Identify which cell holds the provided text, then report its (x, y) central coordinate. 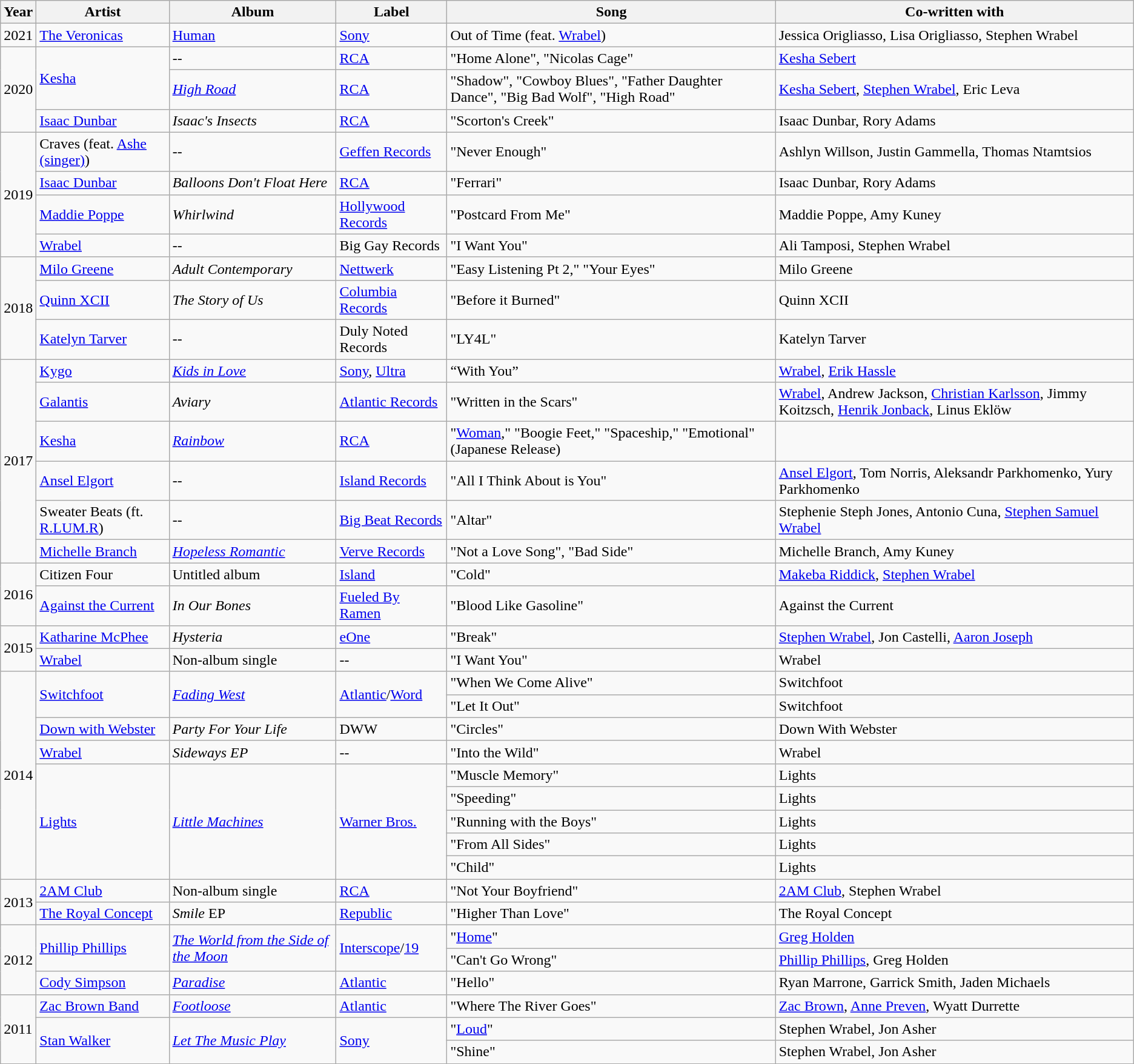
Maddie Poppe, Amy Kuney (955, 214)
"Muscle Memory" (611, 775)
"Circles" (611, 729)
"Break" (611, 637)
Down With Webster (955, 729)
"Ferrari" (611, 183)
Katharine McPhee (103, 637)
Island (391, 574)
Warner Bros. (391, 821)
Album (253, 12)
Ali Tamposi, Stephen Wrabel (955, 245)
"When We Come Alive" (611, 683)
Duly Noted Records (391, 339)
Out of Time (feat. Wrabel) (611, 35)
"Child" (611, 868)
"Postcard From Me" (611, 214)
The Veronicas (103, 35)
"Blood Like Gasoline" (611, 606)
"Into the Wild" (611, 752)
Fueled By Ramen (391, 606)
"Home" (611, 937)
2018 (18, 308)
Adult Contemporary (253, 268)
"All I Think About is You" (611, 481)
"Running with the Boys" (611, 821)
"Speeding" (611, 798)
"Woman," "Boogie Feet," "Spaceship," "Emotional" (Japanese Release) (611, 441)
Wrabel, Andrew Jackson, Christian Karlsson, Jimmy Koitzsch, Henrik Jonback, Linus Eklöw (955, 402)
Citizen Four (103, 574)
2019 (18, 195)
Untitled album (253, 574)
"Loud" (611, 1029)
Greg Holden (955, 937)
Down with Webster (103, 729)
Republic (391, 914)
Aviary (253, 402)
Kygo (103, 370)
Island Records (391, 481)
eOne (391, 637)
Fading West (253, 694)
"Scorton's Creek" (611, 121)
Galantis (103, 402)
Interscope/19 (391, 948)
Kesha Sebert (955, 58)
Big Gay Records (391, 245)
Jessica Origliasso, Lisa Origliasso, Stephen Wrabel (955, 35)
Michelle Branch, Amy Kuney (955, 551)
2017 (18, 461)
"Never Enough" (611, 151)
Year (18, 12)
Label (391, 12)
"Cold" (611, 574)
"Can't Go Wrong" (611, 960)
Kids in Love (253, 370)
Ansel Elgort (103, 481)
2020 (18, 90)
"Easy Listening Pt 2," "Your Eyes" (611, 268)
Stan Walker (103, 1040)
2013 (18, 902)
Stephenie Steph Jones, Antonio Cuna, Stephen Samuel Wrabel (955, 520)
"Altar" (611, 520)
Sweater Beats (ft. R.LUM.R) (103, 520)
"LY4L" (611, 339)
Human (253, 35)
Little Machines (253, 821)
Atlantic/Word (391, 694)
Big Beat Records (391, 520)
Columbia Records (391, 299)
Rainbow (253, 441)
Verve Records (391, 551)
"Let It Out" (611, 706)
"Not a Love Song", "Bad Side" (611, 551)
Party For Your Life (253, 729)
2012 (18, 960)
"Higher Than Love" (611, 914)
Makeba Riddick, Stephen Wrabel (955, 574)
2016 (18, 594)
Stephen Wrabel, Jon Castelli, Aaron Joseph (955, 637)
Co-written with (955, 12)
Atlantic Records (391, 402)
"Shine" (611, 1052)
Geffen Records (391, 151)
Hollywood Records (391, 214)
Wrabel, Erik Hassle (955, 370)
Footloose (253, 1006)
Maddie Poppe (103, 214)
"Where The River Goes" (611, 1006)
“With You” (611, 370)
Ryan Marrone, Garrick Smith, Jaden Michaels (955, 983)
The World from the Side of the Moon (253, 948)
Cody Simpson (103, 983)
Whirlwind (253, 214)
Zac Brown, Anne Preven, Wyatt Durrette (955, 1006)
2AM Club, Stephen Wrabel (955, 891)
Hysteria (253, 637)
High Road (253, 90)
"Hello" (611, 983)
Zac Brown Band (103, 1006)
Smile EP (253, 914)
"Not Your Boyfriend" (611, 891)
"Shadow", "Cowboy Blues", "Father Daughter Dance", "Big Bad Wolf", "High Road" (611, 90)
Nettwerk (391, 268)
In Our Bones (253, 606)
2AM Club (103, 891)
Michelle Branch (103, 551)
2021 (18, 35)
"From All Sides" (611, 845)
Kesha Sebert, Stephen Wrabel, Eric Leva (955, 90)
DWW (391, 729)
Isaac's Insects (253, 121)
Balloons Don't Float Here (253, 183)
Sony, Ultra (391, 370)
2014 (18, 776)
Song (611, 12)
Sideways EP (253, 752)
"Before it Burned" (611, 299)
Let The Music Play (253, 1040)
The Story of Us (253, 299)
"Written in the Scars" (611, 402)
2011 (18, 1029)
2015 (18, 648)
Paradise (253, 983)
Ashlyn Willson, Justin Gammella, Thomas Ntamtsios (955, 151)
Phillip Phillips (103, 948)
Phillip Phillips, Greg Holden (955, 960)
Ansel Elgort, Tom Norris, Aleksandr Parkhomenko, Yury Parkhomenko (955, 481)
Craves (feat. Ashe (singer)) (103, 151)
Hopeless Romantic (253, 551)
"Home Alone", "Nicolas Cage" (611, 58)
Artist (103, 12)
